Determine the [X, Y] coordinate at the center of the cell enclosing the given text.  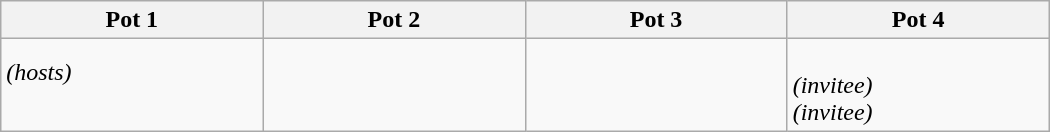
Pot 1 [132, 20]
Pot 4 [918, 20]
Pot 3 [656, 20]
(invitee) (invitee) [918, 85]
(hosts) [132, 85]
Pot 2 [394, 20]
